Return the [X, Y] coordinate for the center point of the cell that contains the specified text.  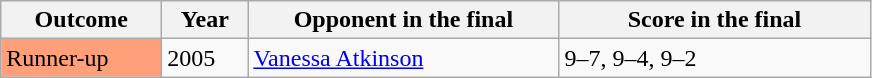
Runner-up [82, 58]
Year [205, 20]
Score in the final [714, 20]
Opponent in the final [404, 20]
Vanessa Atkinson [404, 58]
9–7, 9–4, 9–2 [714, 58]
Outcome [82, 20]
2005 [205, 58]
